Locate the cell with the specified text and output its (x, y) center coordinate. 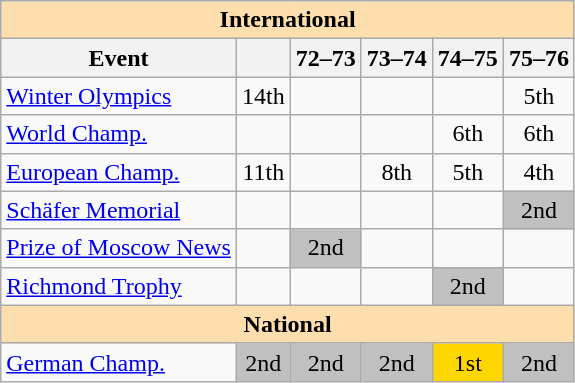
European Champ. (119, 172)
4th (538, 172)
National (288, 324)
72–73 (326, 58)
Richmond Trophy (119, 286)
World Champ. (119, 134)
German Champ. (119, 362)
73–74 (396, 58)
75–76 (538, 58)
8th (396, 172)
International (288, 20)
Winter Olympics (119, 96)
74–75 (468, 58)
Prize of Moscow News (119, 248)
14th (263, 96)
Schäfer Memorial (119, 210)
Event (119, 58)
11th (263, 172)
1st (468, 362)
